Output the [X, Y] coordinate of the center of the cell containing the given text.  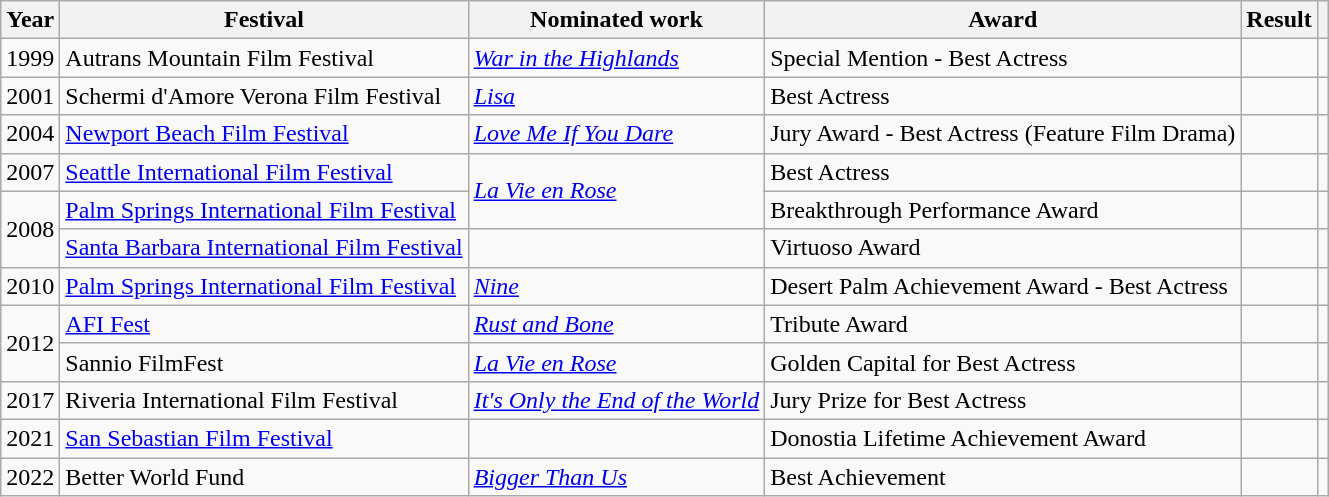
Seattle International Film Festival [264, 172]
Autrans Mountain Film Festival [264, 58]
2001 [30, 96]
Newport Beach Film Festival [264, 134]
Nominated work [616, 20]
Lisa [616, 96]
Love Me If You Dare [616, 134]
San Sebastian Film Festival [264, 438]
1999 [30, 58]
Best Achievement [1003, 477]
2007 [30, 172]
Jury Prize for Best Actress [1003, 400]
Donostia Lifetime Achievement Award [1003, 438]
2017 [30, 400]
Schermi d'Amore Verona Film Festival [264, 96]
Riveria International Film Festival [264, 400]
Sannio FilmFest [264, 362]
Breakthrough Performance Award [1003, 210]
2021 [30, 438]
It's Only the End of the World [616, 400]
Year [30, 20]
War in the Highlands [616, 58]
Bigger Than Us [616, 477]
Santa Barbara International Film Festival [264, 248]
Award [1003, 20]
2012 [30, 343]
Special Mention - Best Actress [1003, 58]
Tribute Award [1003, 324]
Golden Capital for Best Actress [1003, 362]
Virtuoso Award [1003, 248]
AFI Fest [264, 324]
Better World Fund [264, 477]
Festival [264, 20]
Rust and Bone [616, 324]
Result [1279, 20]
Desert Palm Achievement Award - Best Actress [1003, 286]
2010 [30, 286]
2008 [30, 229]
2022 [30, 477]
Nine [616, 286]
2004 [30, 134]
Jury Award - Best Actress (Feature Film Drama) [1003, 134]
